Locate the cell with the specified text and output its (X, Y) center coordinate. 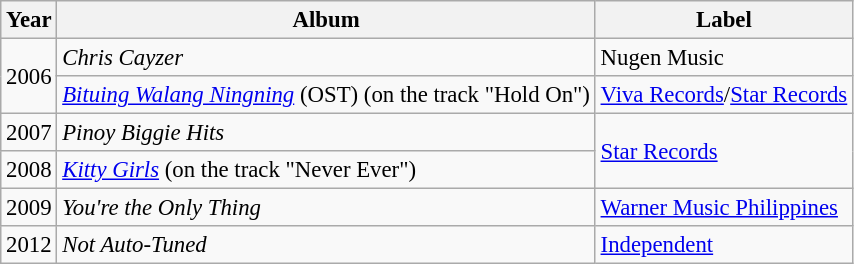
Bituing Walang Ningning (OST) (on the track "Hold On") (326, 95)
Album (326, 20)
Not Auto-Tuned (326, 245)
You're the Only Thing (326, 208)
Nugen Music (724, 58)
Pinoy Biggie Hits (326, 133)
2007 (29, 133)
2009 (29, 208)
Warner Music Philippines (724, 208)
Label (724, 20)
Independent (724, 245)
Viva Records/Star Records (724, 95)
2012 (29, 245)
2006 (29, 76)
Kitty Girls (on the track "Never Ever") (326, 170)
Star Records (724, 152)
Chris Cayzer (326, 58)
Year (29, 20)
2008 (29, 170)
